Capture the cell that displays the provided text and extract its (x, y) central coordinate. 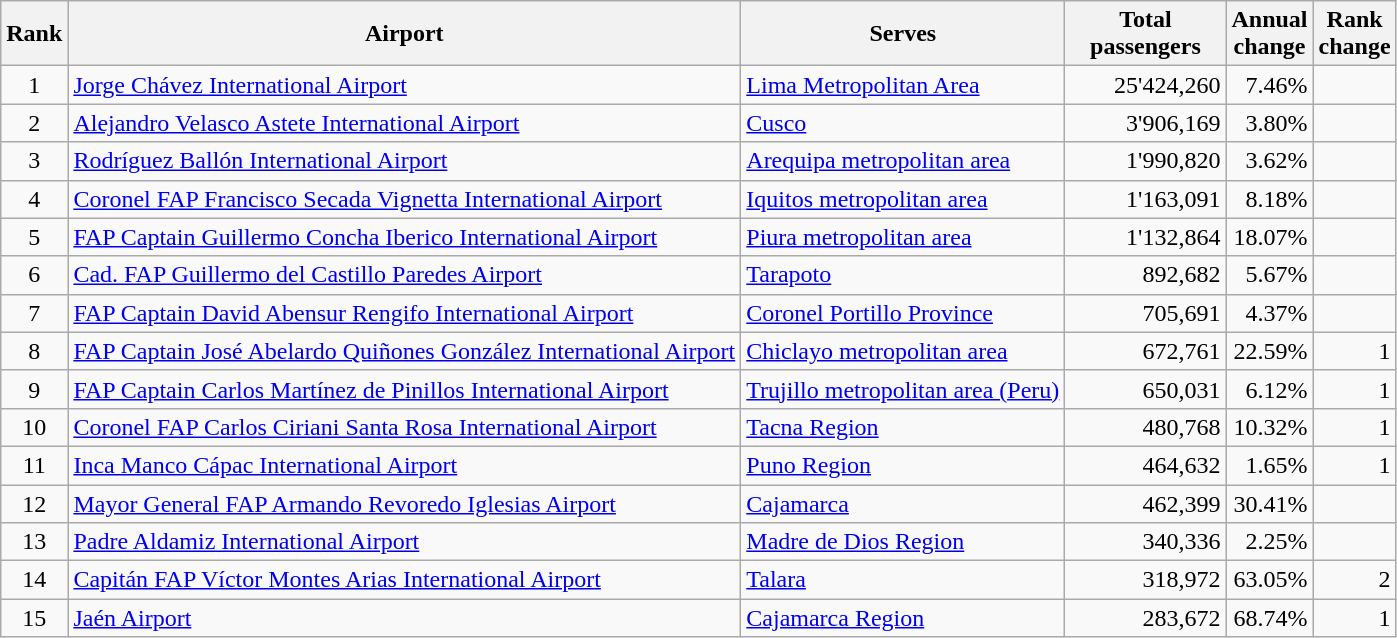
Rank (34, 34)
Cad. FAP Guillermo del Castillo Paredes Airport (404, 275)
12 (34, 503)
Tacna Region (903, 427)
Tarapoto (903, 275)
10.32% (1270, 427)
Totalpassengers (1146, 34)
Serves (903, 34)
Piura metropolitan area (903, 237)
11 (34, 465)
2.25% (1270, 542)
FAP Captain Guillermo Concha Iberico International Airport (404, 237)
22.59% (1270, 351)
7 (34, 313)
892,682 (1146, 275)
6.12% (1270, 389)
68.74% (1270, 618)
3'906,169 (1146, 123)
283,672 (1146, 618)
Lima Metropolitan Area (903, 85)
Coronel Portillo Province (903, 313)
340,336 (1146, 542)
Alejandro Velasco Astete International Airport (404, 123)
Arequipa metropolitan area (903, 161)
4.37% (1270, 313)
9 (34, 389)
Coronel FAP Francisco Secada Vignetta International Airport (404, 199)
1'132,864 (1146, 237)
Mayor General FAP Armando Revoredo Iglesias Airport (404, 503)
Chiclayo metropolitan area (903, 351)
1'990,820 (1146, 161)
3 (34, 161)
7.46% (1270, 85)
Padre Aldamiz International Airport (404, 542)
FAP Captain Carlos Martínez de Pinillos International Airport (404, 389)
318,972 (1146, 580)
13 (34, 542)
Trujillo metropolitan area (Peru) (903, 389)
462,399 (1146, 503)
672,761 (1146, 351)
Capitán FAP Víctor Montes Arias International Airport (404, 580)
Madre de Dios Region (903, 542)
6 (34, 275)
Talara (903, 580)
FAP Captain José Abelardo Quiñones González International Airport (404, 351)
8 (34, 351)
18.07% (1270, 237)
464,632 (1146, 465)
Cusco (903, 123)
Cajamarca (903, 503)
FAP Captain David Abensur Rengifo International Airport (404, 313)
Iquitos metropolitan area (903, 199)
Puno Region (903, 465)
30.41% (1270, 503)
Rankchange (1354, 34)
Jorge Chávez International Airport (404, 85)
3.62% (1270, 161)
1.65% (1270, 465)
Airport (404, 34)
10 (34, 427)
25'424,260 (1146, 85)
Cajamarca Region (903, 618)
5.67% (1270, 275)
63.05% (1270, 580)
15 (34, 618)
Rodríguez Ballón International Airport (404, 161)
1'163,091 (1146, 199)
Annualchange (1270, 34)
Coronel FAP Carlos Ciriani Santa Rosa International Airport (404, 427)
14 (34, 580)
Jaén Airport (404, 618)
4 (34, 199)
705,691 (1146, 313)
650,031 (1146, 389)
8.18% (1270, 199)
5 (34, 237)
Inca Manco Cápac International Airport (404, 465)
3.80% (1270, 123)
480,768 (1146, 427)
